Output the [x, y] coordinate of the center of the cell containing the given text.  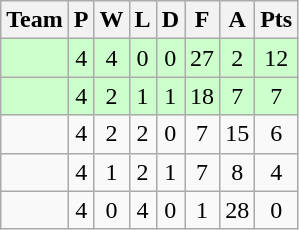
W [112, 20]
6 [276, 134]
28 [238, 210]
P [81, 20]
27 [202, 58]
L [142, 20]
Pts [276, 20]
18 [202, 96]
F [202, 20]
Team [35, 20]
15 [238, 134]
A [238, 20]
12 [276, 58]
D [170, 20]
8 [238, 172]
